Find where the given text appears and provide that cell's center as (X, Y) coordinate. 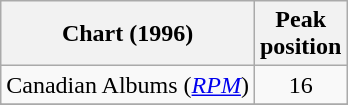
16 (300, 85)
Chart (1996) (128, 34)
Peakposition (300, 34)
Canadian Albums (RPM) (128, 85)
